Pinpoint the cell where the given text exists, returning its [X, Y] midpoint coordinate. 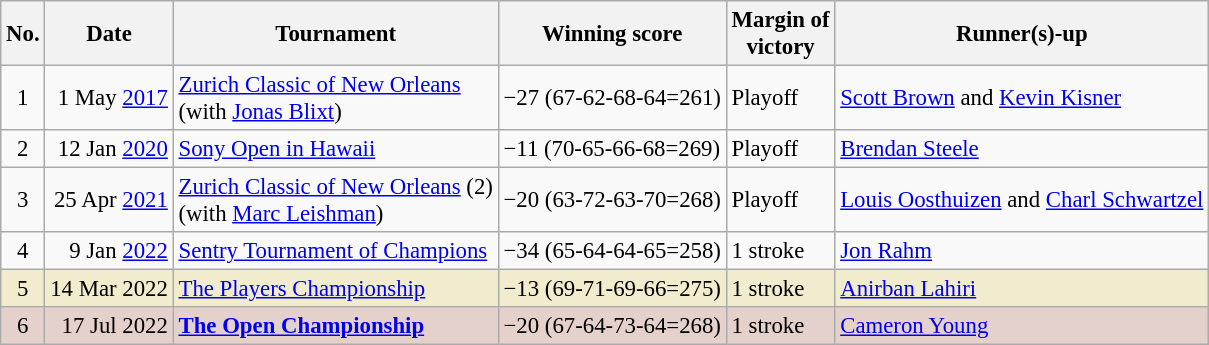
9 Jan 2022 [109, 251]
−11 (70-65-66-68=269) [612, 149]
Jon Rahm [1022, 251]
1 May 2017 [109, 98]
Zurich Classic of New Orleans (2)(with Marc Leishman) [336, 200]
Scott Brown and Kevin Kisner [1022, 98]
Runner(s)-up [1022, 34]
Louis Oosthuizen and Charl Schwartzel [1022, 200]
2 [23, 149]
5 [23, 289]
Tournament [336, 34]
Winning score [612, 34]
Sony Open in Hawaii [336, 149]
The Players Championship [336, 289]
Date [109, 34]
25 Apr 2021 [109, 200]
−27 (67-62-68-64=261) [612, 98]
−34 (65-64-64-65=258) [612, 251]
4 [23, 251]
Zurich Classic of New Orleans(with Jonas Blixt) [336, 98]
Anirban Lahiri [1022, 289]
1 [23, 98]
Sentry Tournament of Champions [336, 251]
−20 (63-72-63-70=268) [612, 200]
3 [23, 200]
−13 (69-71-69-66=275) [612, 289]
14 Mar 2022 [109, 289]
12 Jan 2020 [109, 149]
Margin ofvictory [780, 34]
Brendan Steele [1022, 149]
No. [23, 34]
